Detect which cell encompasses the target text, then output its (x, y) center coordinate. 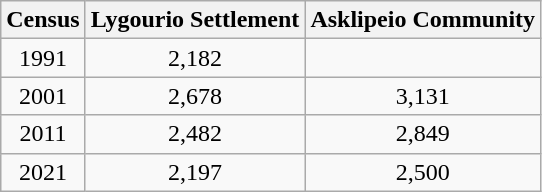
2,849 (423, 134)
2,678 (195, 96)
Census (43, 20)
Lygourio Settlement (195, 20)
2001 (43, 96)
2,182 (195, 58)
2021 (43, 172)
2,482 (195, 134)
1991 (43, 58)
Asklipeio Community (423, 20)
2,500 (423, 172)
2011 (43, 134)
2,197 (195, 172)
3,131 (423, 96)
